Scan for the cell matching the given text and deliver its [x, y] coordinate at center. 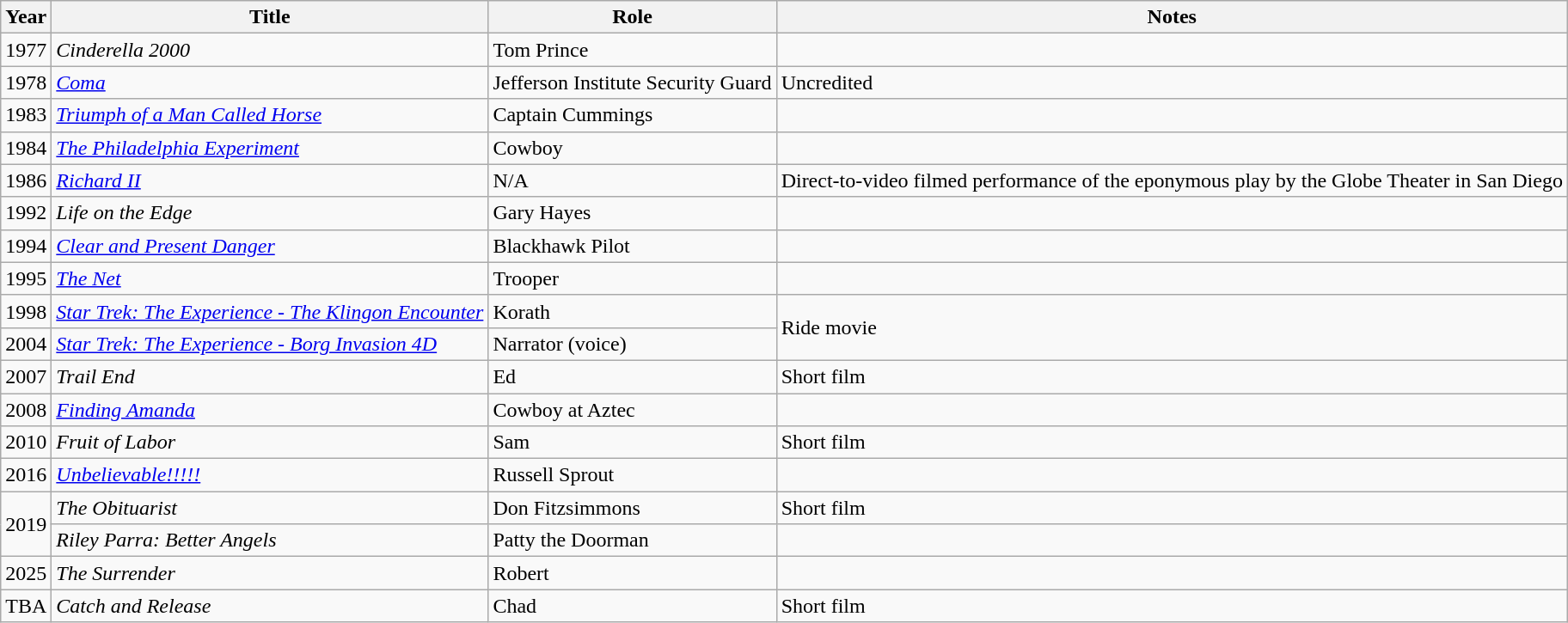
Gary Hayes [633, 213]
Year [26, 17]
The Obituarist [270, 508]
Star Trek: The Experience - Borg Invasion 4D [270, 344]
Cowboy at Aztec [633, 410]
1984 [26, 148]
Chad [633, 606]
Triumph of a Man Called Horse [270, 115]
1994 [26, 246]
Robert [633, 573]
Patty the Doorman [633, 541]
Role [633, 17]
Uncredited [1172, 82]
Cinderella 2000 [270, 50]
Cowboy [633, 148]
N/A [633, 180]
Sam [633, 443]
Riley Parra: Better Angels [270, 541]
Finding Amanda [270, 410]
Korath [633, 311]
Title [270, 17]
1983 [26, 115]
1977 [26, 50]
Unbelievable!!!!! [270, 475]
Captain Cummings [633, 115]
2019 [26, 524]
1992 [26, 213]
Notes [1172, 17]
Star Trek: The Experience - The Klingon Encounter [270, 311]
1986 [26, 180]
2007 [26, 376]
2016 [26, 475]
1995 [26, 278]
Clear and Present Danger [270, 246]
Coma [270, 82]
Russell Sprout [633, 475]
Fruit of Labor [270, 443]
1998 [26, 311]
Trooper [633, 278]
Direct-to-video filmed performance of the eponymous play by the Globe Theater in San Diego [1172, 180]
Trail End [270, 376]
Narrator (voice) [633, 344]
Ride movie [1172, 327]
2025 [26, 573]
Blackhawk Pilot [633, 246]
2004 [26, 344]
Life on the Edge [270, 213]
The Philadelphia Experiment [270, 148]
Catch and Release [270, 606]
Don Fitzsimmons [633, 508]
Jefferson Institute Security Guard [633, 82]
1978 [26, 82]
2008 [26, 410]
Tom Prince [633, 50]
The Surrender [270, 573]
Richard II [270, 180]
2010 [26, 443]
TBA [26, 606]
The Net [270, 278]
Ed [633, 376]
